Identify which cell holds the provided text, then report its (x, y) central coordinate. 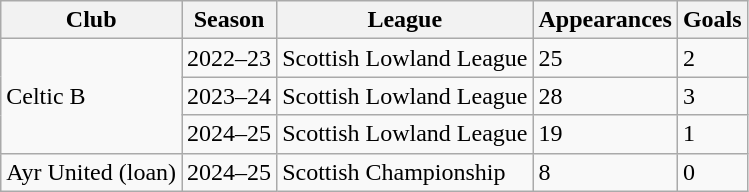
Club (92, 20)
0 (712, 172)
25 (605, 58)
Ayr United (loan) (92, 172)
2 (712, 58)
1 (712, 134)
Appearances (605, 20)
8 (605, 172)
Celtic B (92, 96)
League (405, 20)
3 (712, 96)
Scottish Championship (405, 172)
Goals (712, 20)
19 (605, 134)
2023–24 (230, 96)
28 (605, 96)
Season (230, 20)
2022–23 (230, 58)
